Pinpoint the cell where the given text exists, returning its (x, y) midpoint coordinate. 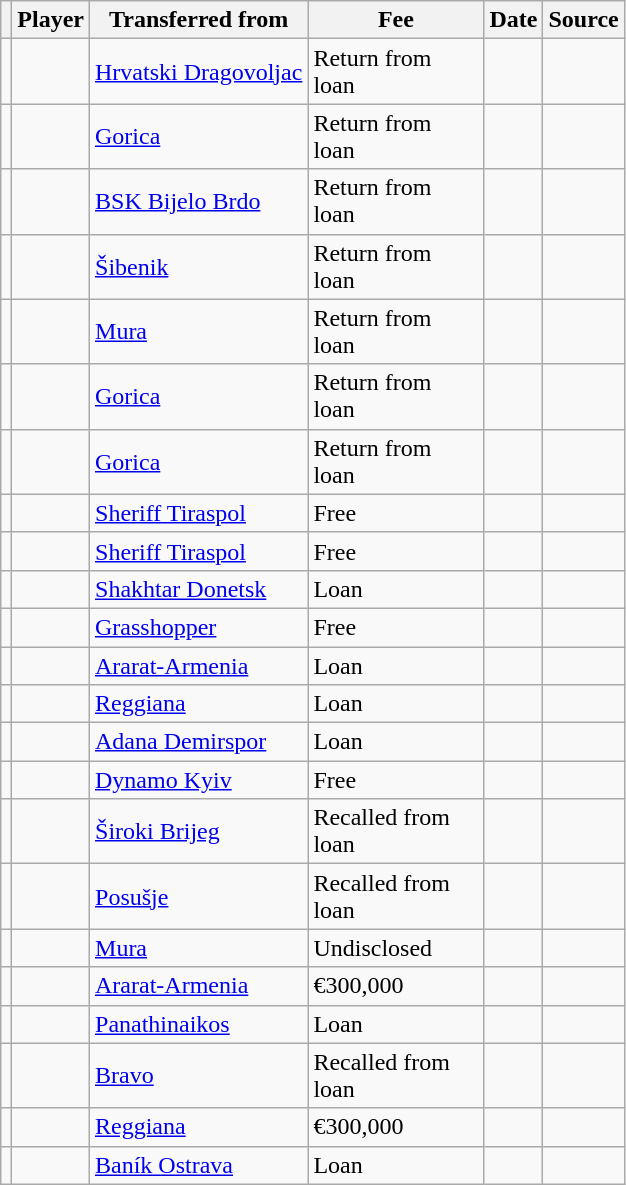
Panathinaikos (199, 1024)
Široki Brijeg (199, 832)
Baník Ostrava (199, 1165)
Dynamo Kyiv (199, 780)
Transferred from (199, 20)
Hrvatski Dragovoljac (199, 72)
Posušje (199, 896)
Bravo (199, 1076)
Player (51, 20)
BSK Bijelo Brdo (199, 202)
Grasshopper (199, 627)
Date (514, 20)
Source (584, 20)
Fee (396, 20)
Šibenik (199, 266)
Adana Demirspor (199, 742)
Undisclosed (396, 948)
Shakhtar Donetsk (199, 589)
